Return the (X, Y) coordinate for the center point of the cell that contains the specified text.  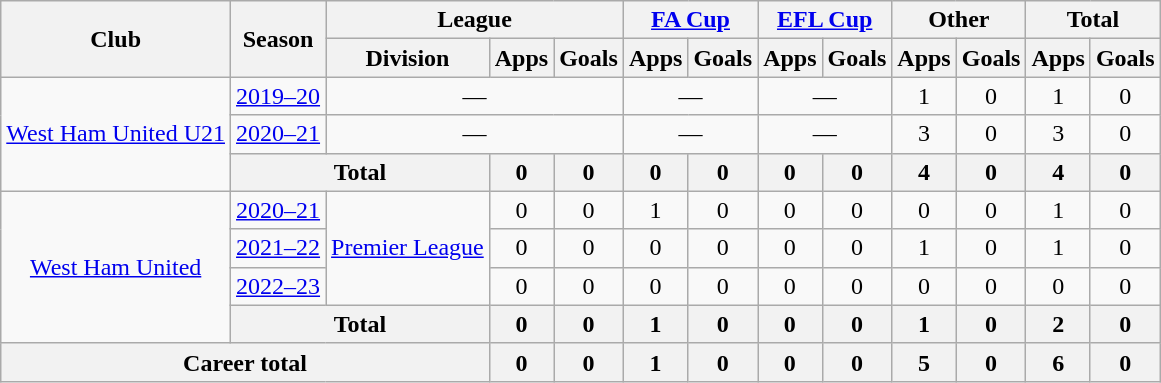
EFL Cup (825, 20)
5 (924, 362)
Division (408, 58)
Season (278, 39)
Career total (245, 362)
6 (1058, 362)
League (475, 20)
2021–22 (278, 248)
2 (1058, 324)
Premier League (408, 248)
Other (959, 20)
West Ham United U21 (116, 134)
FA Cup (690, 20)
2019–20 (278, 96)
2022–23 (278, 286)
West Ham United (116, 267)
Club (116, 39)
